Scan for the cell matching the given text and deliver its (x, y) coordinate at center. 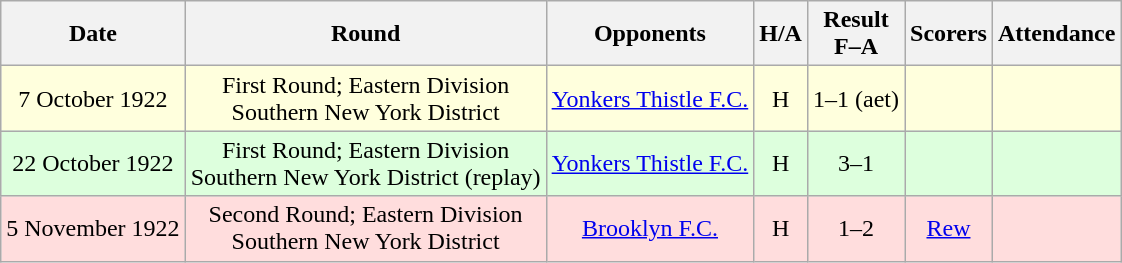
1–2 (856, 228)
Round (366, 34)
Rew (949, 228)
3–1 (856, 164)
Date (93, 34)
Scorers (949, 34)
7 October 1922 (93, 98)
H/A (781, 34)
22 October 1922 (93, 164)
First Round; Eastern DivisionSouthern New York District (replay) (366, 164)
Attendance (1056, 34)
ResultF–A (856, 34)
First Round; Eastern DivisionSouthern New York District (366, 98)
Second Round; Eastern DivisionSouthern New York District (366, 228)
Opponents (650, 34)
1–1 (aet) (856, 98)
5 November 1922 (93, 228)
Brooklyn F.C. (650, 228)
